Identify which cell holds the provided text, then report its (X, Y) central coordinate. 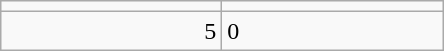
5 (112, 31)
0 (332, 31)
